Search for the cell housing the specified text and yield its (x, y) center coordinate. 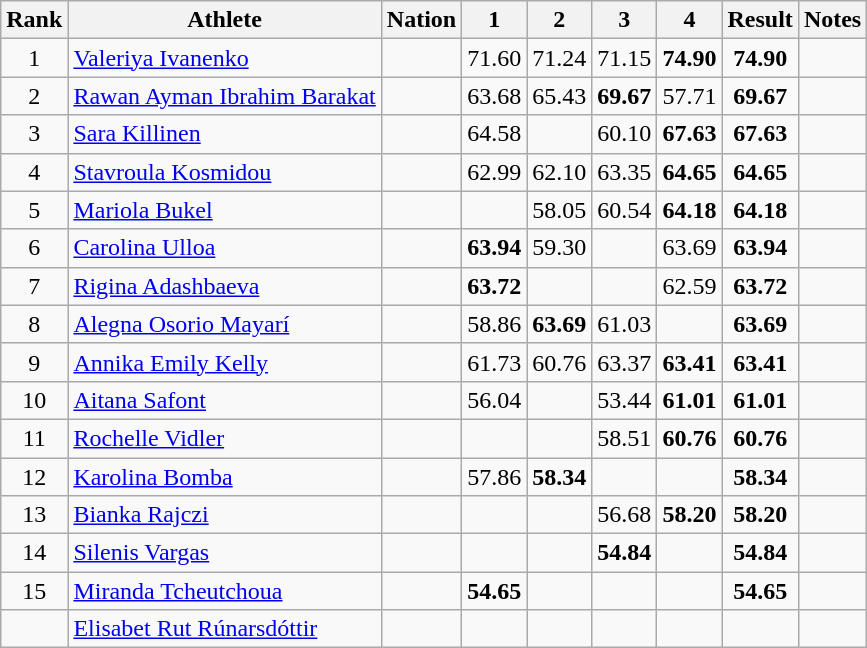
Rawan Ayman Ibrahim Barakat (224, 96)
65.43 (560, 96)
71.24 (560, 58)
60.10 (624, 134)
Aitana Safont (224, 400)
Notes (832, 20)
Miranda Tcheutchoua (224, 591)
Sara Killinen (224, 134)
Rank (34, 20)
57.71 (690, 96)
Result (760, 20)
Bianka Rajczi (224, 515)
Alegna Osorio Mayarí (224, 324)
Stavroula Kosmidou (224, 172)
9 (34, 362)
Nation (421, 20)
Annika Emily Kelly (224, 362)
Silenis Vargas (224, 553)
Athlete (224, 20)
71.60 (494, 58)
7 (34, 286)
Mariola Bukel (224, 210)
53.44 (624, 400)
64.58 (494, 134)
61.73 (494, 362)
5 (34, 210)
14 (34, 553)
10 (34, 400)
57.86 (494, 477)
58.05 (560, 210)
15 (34, 591)
Elisabet Rut Rúnarsdóttir (224, 629)
58.86 (494, 324)
62.99 (494, 172)
62.10 (560, 172)
Karolina Bomba (224, 477)
6 (34, 248)
60.54 (624, 210)
Rigina Adashbaeva (224, 286)
71.15 (624, 58)
59.30 (560, 248)
12 (34, 477)
61.03 (624, 324)
Valeriya Ivanenko (224, 58)
11 (34, 438)
63.68 (494, 96)
58.51 (624, 438)
Carolina Ulloa (224, 248)
13 (34, 515)
62.59 (690, 286)
56.04 (494, 400)
8 (34, 324)
63.35 (624, 172)
56.68 (624, 515)
Rochelle Vidler (224, 438)
63.37 (624, 362)
